Output the (x, y) coordinate of the center of the cell containing the given text.  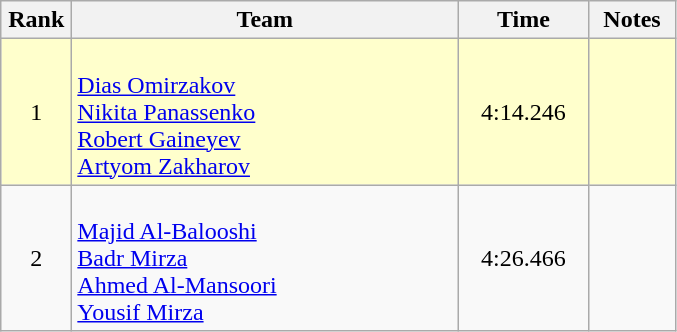
Notes (632, 20)
Dias OmirzakovNikita PanassenkoRobert GaineyevArtyom Zakharov (265, 112)
2 (36, 258)
4:14.246 (524, 112)
Rank (36, 20)
Team (265, 20)
4:26.466 (524, 258)
1 (36, 112)
Majid Al-BalooshiBadr MirzaAhmed Al-MansooriYousif Mirza (265, 258)
Time (524, 20)
